Search for the cell housing the specified text and yield its [x, y] center coordinate. 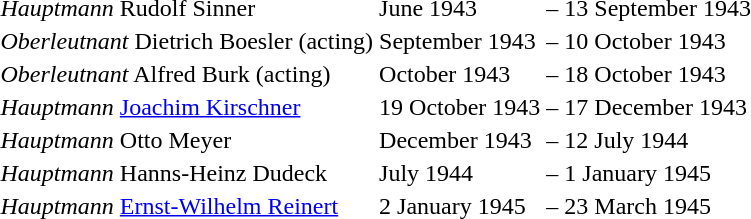
July 1944 [460, 173]
December 1943 [460, 140]
October 1943 [460, 74]
September 1943 [460, 41]
19 October 1943 [460, 107]
